Determine the [x, y] coordinate at the center of the cell enclosing the given text.  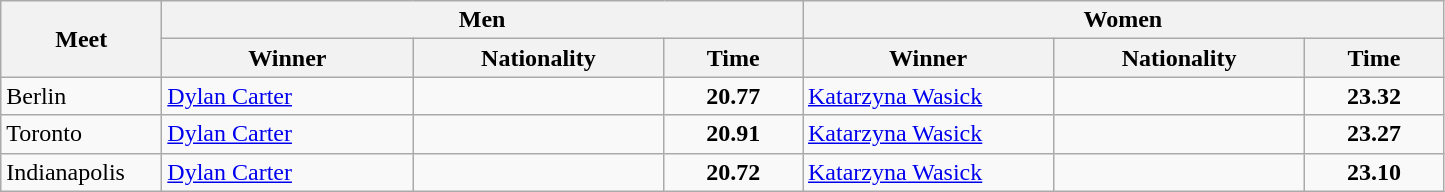
23.10 [1374, 172]
Indianapolis [82, 172]
Men [482, 20]
20.91 [734, 134]
Meet [82, 39]
Toronto [82, 134]
23.27 [1374, 134]
Women [1122, 20]
Berlin [82, 96]
23.32 [1374, 96]
20.77 [734, 96]
20.72 [734, 172]
